Identify which cell holds the provided text, then report its (X, Y) central coordinate. 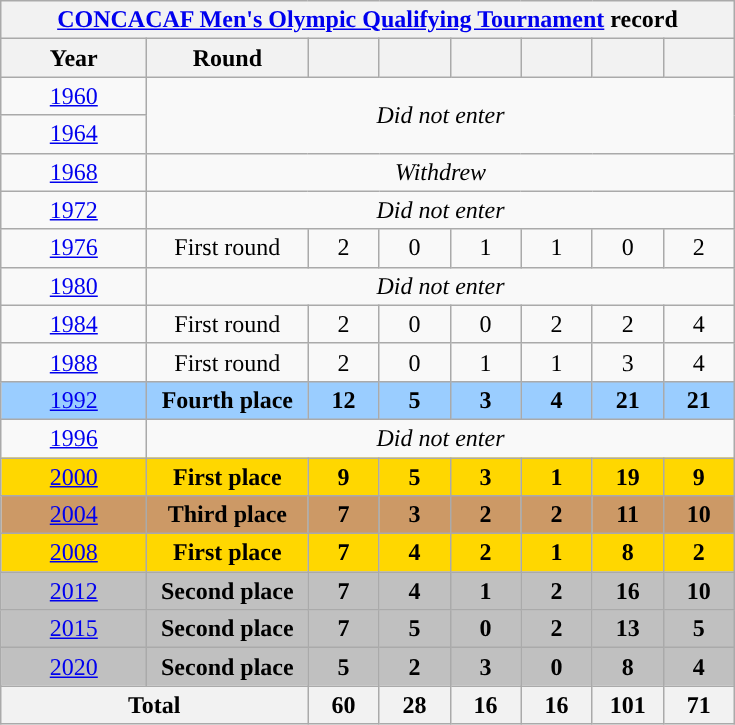
1968 (74, 172)
1980 (74, 286)
60 (344, 705)
11 (628, 515)
71 (698, 705)
2004 (74, 515)
1996 (74, 438)
19 (628, 477)
1988 (74, 362)
Third place (228, 515)
28 (414, 705)
13 (628, 629)
1972 (74, 210)
CONCACAF Men's Olympic Qualifying Tournament record (368, 20)
Total (154, 705)
1964 (74, 134)
2020 (74, 667)
Withdrew (440, 172)
1960 (74, 96)
12 (344, 400)
Year (74, 58)
2015 (74, 629)
1976 (74, 248)
2008 (74, 553)
2012 (74, 591)
Fourth place (228, 400)
Round (228, 58)
1992 (74, 400)
1984 (74, 324)
2000 (74, 477)
101 (628, 705)
